Scan for the cell matching the given text and deliver its (X, Y) coordinate at center. 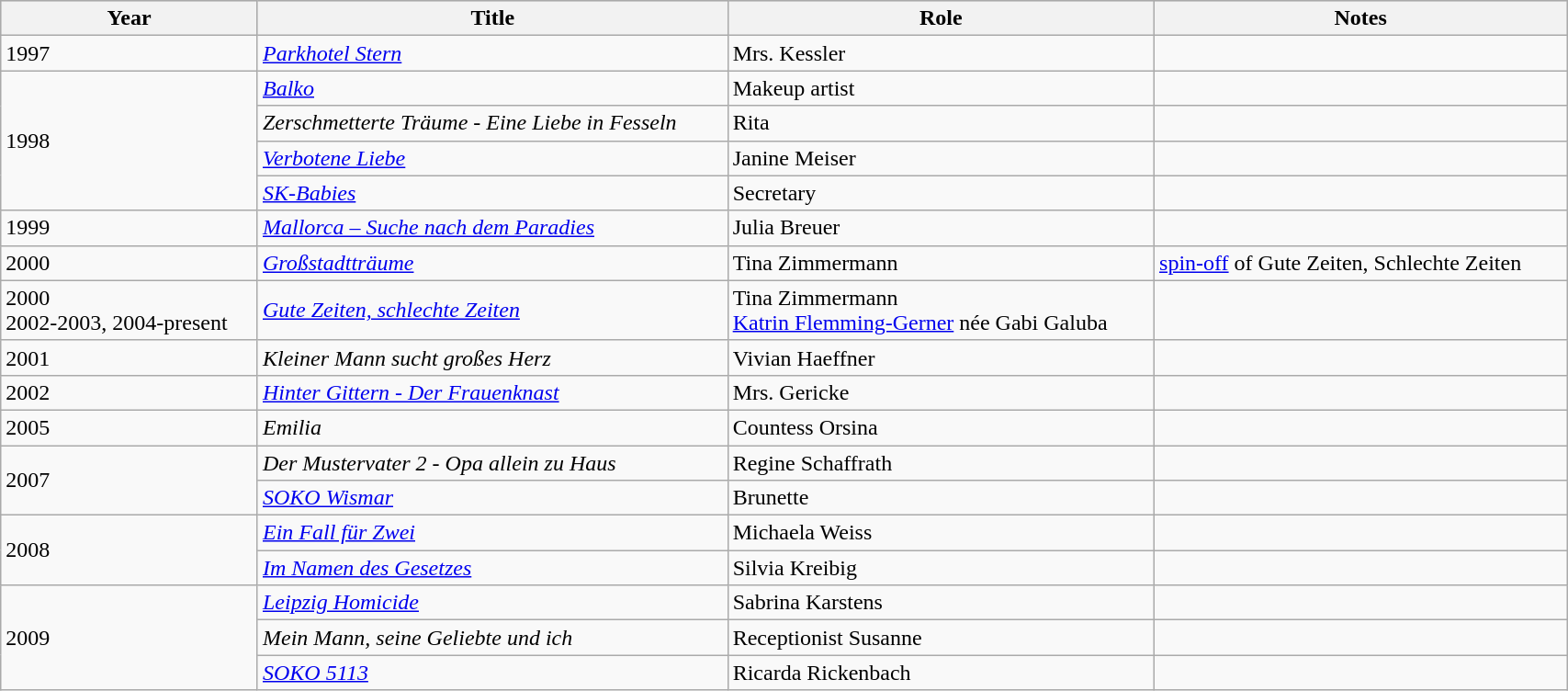
Julia Breuer (941, 228)
Tina ZimmermannKatrin Flemming-Gerner née Gabi Galuba (941, 311)
Countess Orsina (941, 427)
Notes (1361, 18)
Secretary (941, 193)
20002002-2003, 2004-present (130, 311)
spin-off of Gute Zeiten, Schlechte Zeiten (1361, 263)
Balko (492, 88)
Mrs. Kessler (941, 53)
Mallorca – Suche nach dem Paradies (492, 228)
Parkhotel Stern (492, 53)
1998 (130, 141)
2007 (130, 480)
Receptionist Susanne (941, 638)
2009 (130, 638)
Regine Schaffrath (941, 462)
Silvia Kreibig (941, 568)
2008 (130, 550)
1999 (130, 228)
Sabrina Karstens (941, 603)
Emilia (492, 427)
Tina Zimmermann (941, 263)
Rita (941, 123)
Role (941, 18)
Im Namen des Gesetzes (492, 568)
Janine Meiser (941, 158)
SK-Babies (492, 193)
Michaela Weiss (941, 533)
Hinter Gittern - Der Frauenknast (492, 392)
2002 (130, 392)
Vivian Haeffner (941, 357)
Mein Mann, seine Geliebte und ich (492, 638)
2000 (130, 263)
Gute Zeiten, schlechte Zeiten (492, 311)
Brunette (941, 498)
Makeup artist (941, 88)
2005 (130, 427)
Kleiner Mann sucht großes Herz (492, 357)
Der Mustervater 2 - Opa allein zu Haus (492, 462)
Zerschmetterte Träume - Eine Liebe in Fesseln (492, 123)
Verbotene Liebe (492, 158)
Leipzig Homicide (492, 603)
1997 (130, 53)
Ein Fall für Zwei (492, 533)
SOKO 5113 (492, 673)
Title (492, 18)
Mrs. Gericke (941, 392)
SOKO Wismar (492, 498)
Großstadtträume (492, 263)
Ricarda Rickenbach (941, 673)
Year (130, 18)
2001 (130, 357)
